For the text-containing cell, return its midpoint in [X, Y] coordinate format. 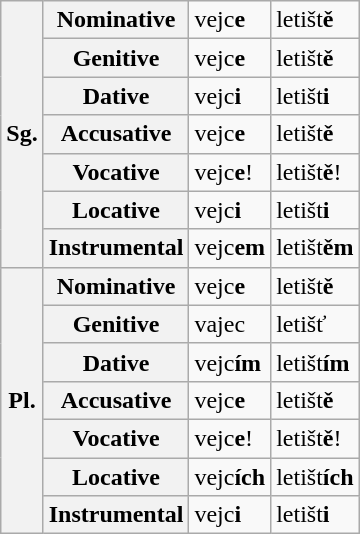
Pl. [22, 400]
letištích [315, 477]
letištím [315, 362]
vajec [230, 324]
vejcích [230, 477]
letišť [315, 324]
vejcem [230, 248]
Sg. [22, 134]
vejcím [230, 362]
letištěm [315, 248]
